Extract the (x, y) coordinate from the center of the cell holding the provided text.  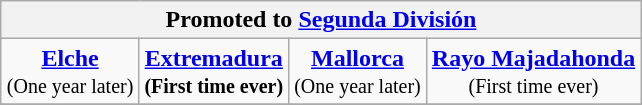
Rayo Majadahonda(First time ever) (533, 72)
Mallorca(One year later) (358, 72)
Promoted to Segunda División (320, 20)
Extremadura(First time ever) (214, 72)
Elche(One year later) (70, 72)
